Find where the given text appears and provide that cell's center as (X, Y) coordinate. 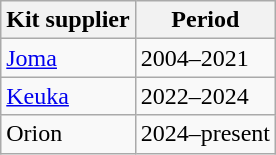
2024–present (205, 134)
Joma (68, 58)
Kit supplier (68, 20)
Keuka (68, 96)
2022–2024 (205, 96)
Period (205, 20)
Orion (68, 134)
2004–2021 (205, 58)
